Detect which cell encompasses the target text, then output its [x, y] center coordinate. 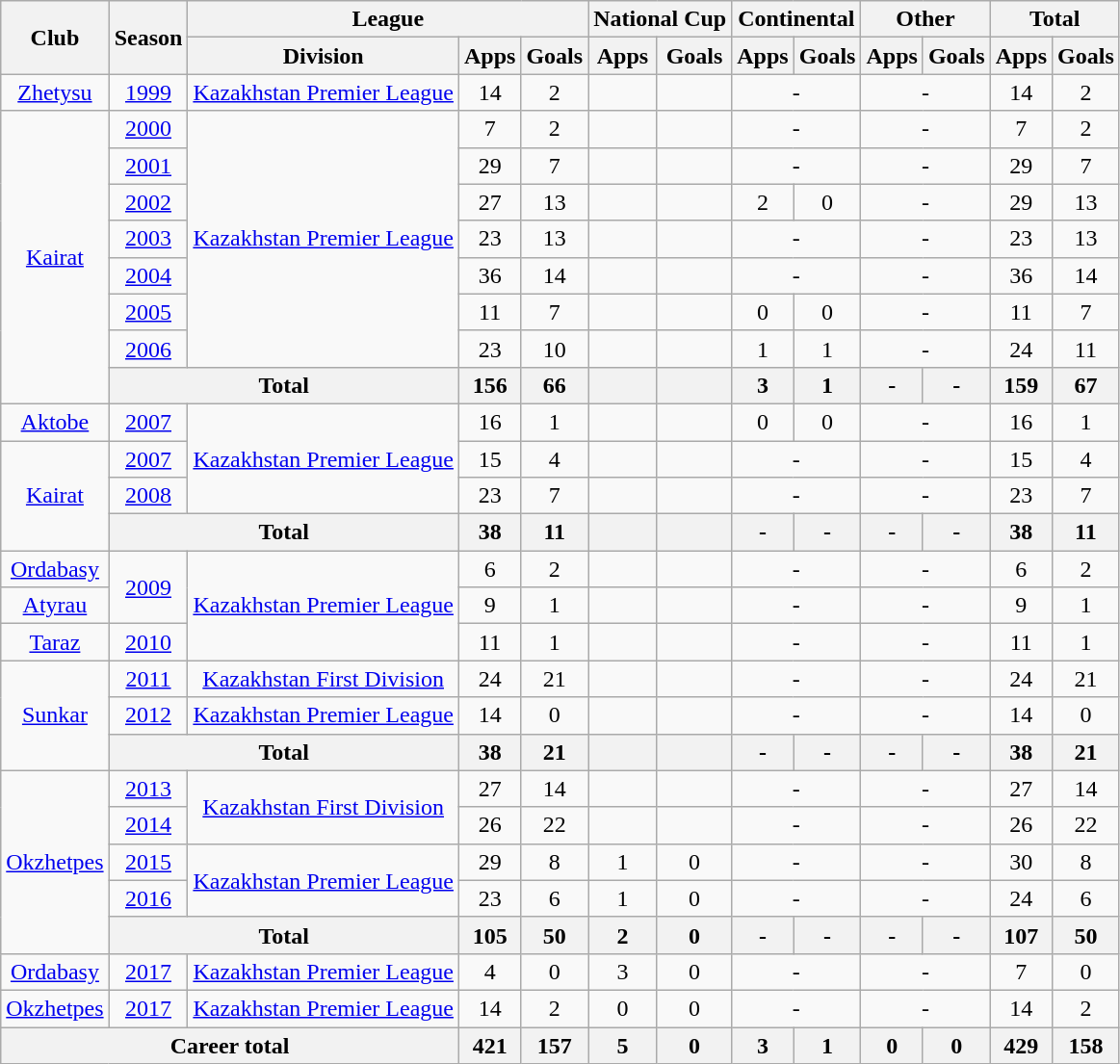
Division [324, 56]
Atyrau [55, 606]
105 [489, 935]
67 [1086, 385]
10 [555, 349]
Sunkar [55, 715]
2013 [148, 789]
2014 [148, 825]
421 [489, 1045]
30 [1021, 862]
Career total [230, 1045]
66 [555, 385]
159 [1021, 385]
2006 [148, 349]
2008 [148, 496]
2010 [148, 642]
107 [1021, 935]
Taraz [55, 642]
1999 [148, 92]
2015 [148, 862]
2016 [148, 898]
2004 [148, 275]
2001 [148, 166]
Other [925, 19]
2000 [148, 129]
2012 [148, 715]
156 [489, 385]
429 [1021, 1045]
5 [623, 1045]
League [388, 19]
2003 [148, 239]
Club [55, 38]
Zhetysu [55, 92]
Aktobe [55, 422]
2002 [148, 202]
158 [1086, 1045]
Continental [796, 19]
Season [148, 38]
157 [555, 1045]
National Cup [661, 19]
2005 [148, 312]
2011 [148, 679]
2009 [148, 587]
